Scan for the cell matching the given text and deliver its (X, Y) coordinate at center. 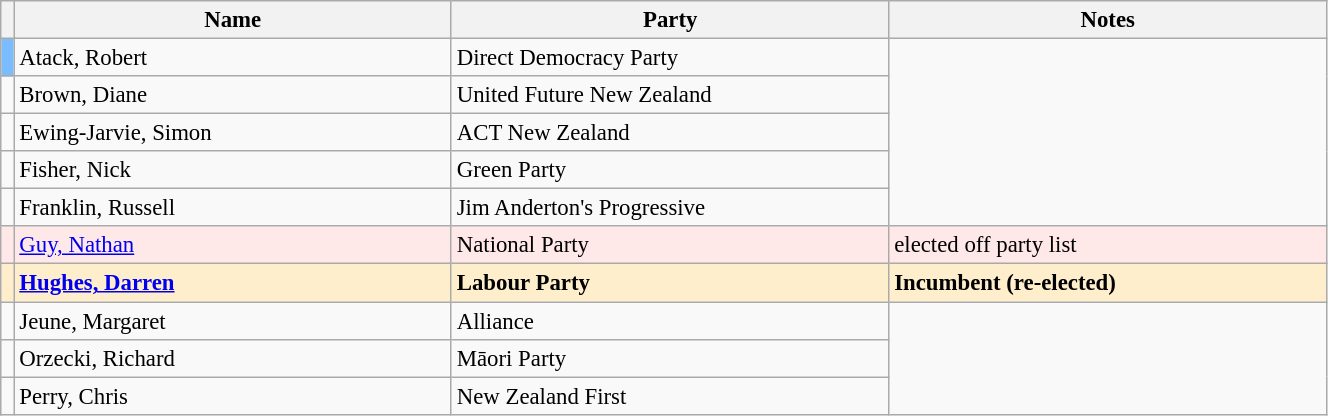
Ewing-Jarvie, Simon (232, 133)
Guy, Nathan (232, 245)
Alliance (670, 321)
Notes (1108, 20)
Direct Democracy Party (670, 58)
ACT New Zealand (670, 133)
Hughes, Darren (232, 283)
Incumbent (re-elected) (1108, 283)
Atack, Robert (232, 58)
Jeune, Margaret (232, 321)
Name (232, 20)
Green Party (670, 170)
elected off party list (1108, 245)
Jim Anderton's Progressive (670, 208)
Perry, Chris (232, 396)
Orzecki, Richard (232, 358)
United Future New Zealand (670, 95)
New Zealand First (670, 396)
Party (670, 20)
Māori Party (670, 358)
National Party (670, 245)
Brown, Diane (232, 95)
Labour Party (670, 283)
Franklin, Russell (232, 208)
Fisher, Nick (232, 170)
